Return the [x, y] coordinate for the center point of the cell that contains the specified text.  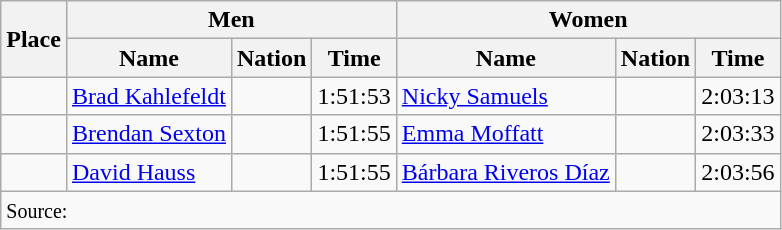
2:03:33 [738, 134]
Brad Kahlefeldt [148, 96]
Place [34, 39]
Emma Moffatt [506, 134]
Source: [390, 210]
2:03:13 [738, 96]
Men [231, 20]
2:03:56 [738, 172]
Nicky Samuels [506, 96]
Brendan Sexton [148, 134]
Women [588, 20]
1:51:53 [354, 96]
Bárbara Riveros Díaz [506, 172]
David Hauss [148, 172]
